Output the (x, y) coordinate of the center of the cell containing the given text.  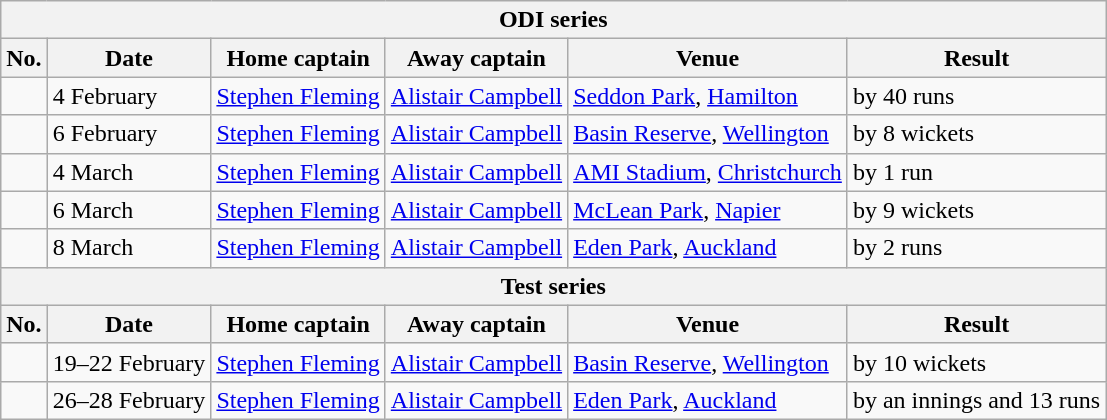
AMI Stadium, Christchurch (708, 172)
4 March (129, 172)
by 8 wickets (976, 134)
Test series (554, 286)
by 1 run (976, 172)
6 February (129, 134)
by an innings and 13 runs (976, 400)
4 February (129, 96)
by 40 runs (976, 96)
ODI series (554, 20)
by 9 wickets (976, 210)
McLean Park, Napier (708, 210)
by 2 runs (976, 248)
by 10 wickets (976, 362)
19–22 February (129, 362)
26–28 February (129, 400)
8 March (129, 248)
Seddon Park, Hamilton (708, 96)
6 March (129, 210)
